Extract the [x, y] coordinate from the center of the cell holding the provided text.  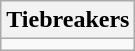
Tiebreakers [68, 20]
